Find where the given text appears and provide that cell's center as (x, y) coordinate. 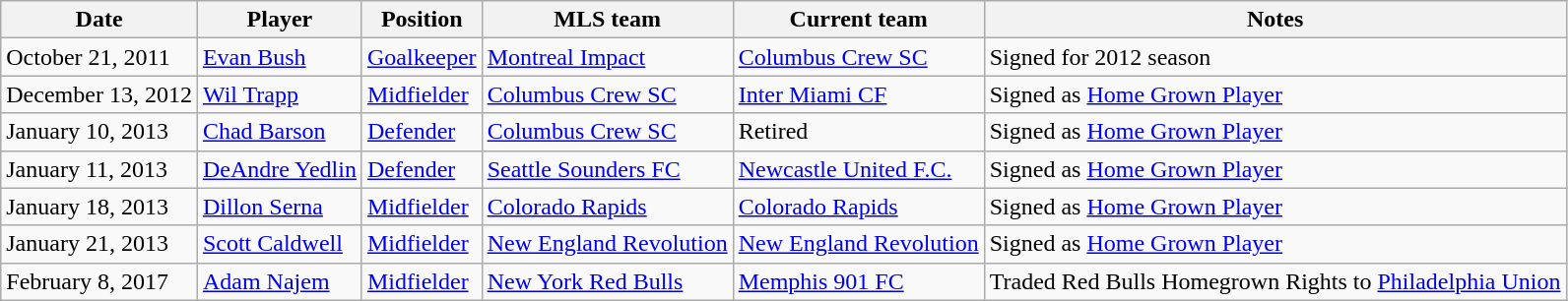
Inter Miami CF (859, 94)
Retired (859, 132)
DeAndre Yedlin (280, 169)
January 11, 2013 (99, 169)
Date (99, 20)
Montreal Impact (607, 57)
January 10, 2013 (99, 132)
January 21, 2013 (99, 244)
Newcastle United F.C. (859, 169)
Wil Trapp (280, 94)
Traded Red Bulls Homegrown Rights to Philadelphia Union (1274, 281)
Goalkeeper (422, 57)
Memphis 901 FC (859, 281)
Dillon Serna (280, 207)
October 21, 2011 (99, 57)
MLS team (607, 20)
Evan Bush (280, 57)
December 13, 2012 (99, 94)
New York Red Bulls (607, 281)
Position (422, 20)
February 8, 2017 (99, 281)
Seattle Sounders FC (607, 169)
January 18, 2013 (99, 207)
Current team (859, 20)
Chad Barson (280, 132)
Scott Caldwell (280, 244)
Player (280, 20)
Signed for 2012 season (1274, 57)
Adam Najem (280, 281)
Notes (1274, 20)
